Capture the cell that displays the provided text and extract its (X, Y) central coordinate. 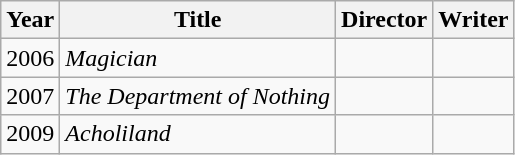
2006 (30, 58)
Director (384, 20)
The Department of Nothing (198, 96)
2009 (30, 134)
Year (30, 20)
Acholiland (198, 134)
Magician (198, 58)
2007 (30, 96)
Writer (474, 20)
Title (198, 20)
